For the text-containing cell, return its midpoint in (x, y) coordinate format. 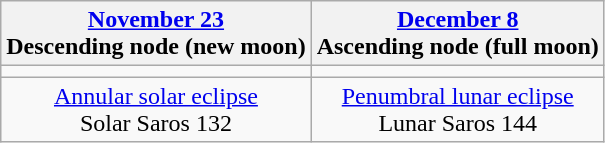
Annular solar eclipseSolar Saros 132 (156, 110)
November 23Descending node (new moon) (156, 34)
December 8Ascending node (full moon) (458, 34)
Penumbral lunar eclipseLunar Saros 144 (458, 110)
